Find where the given text appears and provide that cell's center as [X, Y] coordinate. 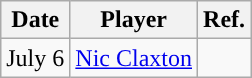
July 6 [36, 58]
Date [36, 20]
Player [134, 20]
Nic Claxton [134, 58]
Ref. [224, 20]
